Find where the given text appears and provide that cell's center as (x, y) coordinate. 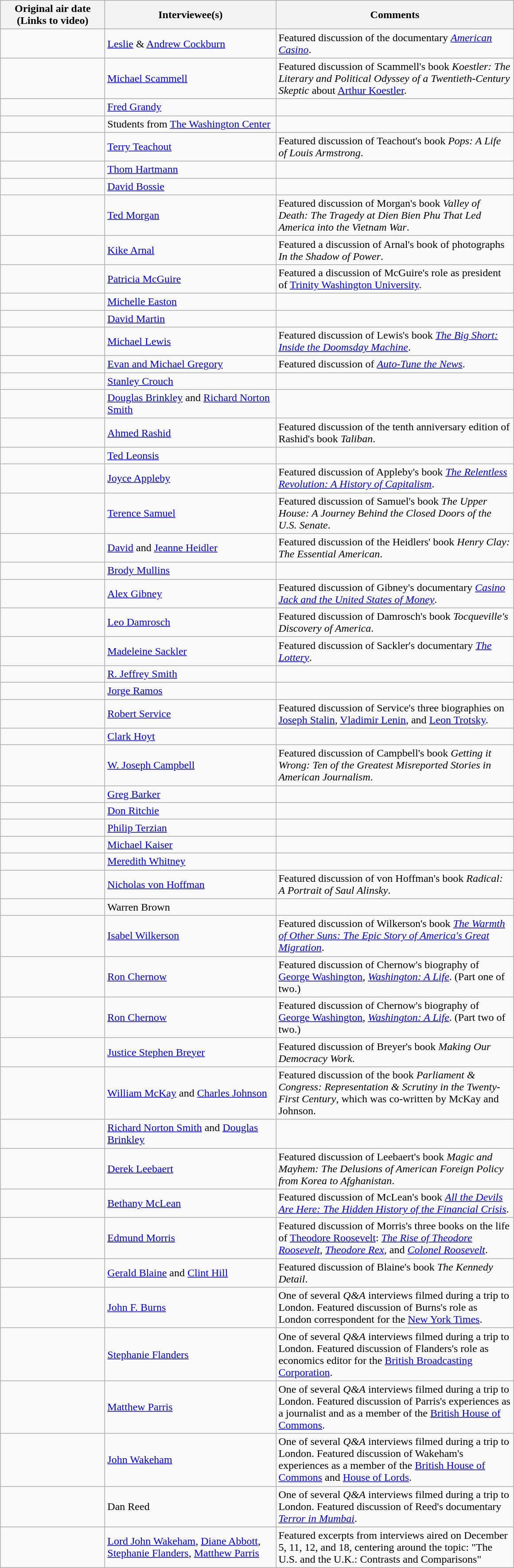
Michael Kaiser (191, 845)
Don Ritchie (191, 811)
Featured discussion of the tenth anniversary edition of Rashid's book Taliban. (395, 433)
Featured discussion of Damrosch's book Tocqueville's Discovery of America. (395, 622)
Dan Reed (191, 1506)
Thom Hartmann (191, 170)
Edmund Morris (191, 1238)
Interviewee(s) (191, 15)
Students from The Washington Center (191, 124)
Jorge Ramos (191, 691)
David and Jeanne Heidler (191, 548)
Featured discussion of the documentary American Casino. (395, 43)
Featured a discussion of McGuire's role as president of Trinity Washington University. (395, 279)
R. Jeffrey Smith (191, 674)
Featured discussion of Sackler's documentary The Lottery. (395, 651)
One of several Q&A interviews filmed during a trip to London. Featured discussion of Reed's documentary Terror in Mumbai. (395, 1506)
John F. Burns (191, 1308)
David Bossie (191, 186)
Kike Arnal (191, 250)
Philip Terzian (191, 828)
Leslie & Andrew Cockburn (191, 43)
Featured discussion of Chernow's biography of George Washington, Washington: A Life. (Part one of two.) (395, 977)
Featured discussion of Gibney's documentary Casino Jack and the United States of Money. (395, 593)
Douglas Brinkley and Richard Norton Smith (191, 404)
Michelle Easton (191, 301)
Featured discussion of Morgan's book Valley of Death: The Tragedy at Dien Bien Phu That Led America into the Vietnam War. (395, 215)
Leo Damrosch (191, 622)
Warren Brown (191, 907)
Robert Service (191, 714)
Gerald Blaine and Clint Hill (191, 1273)
Terence Samuel (191, 513)
Evan and Michael Gregory (191, 364)
Justice Stephen Breyer (191, 1052)
Derek Leebaert (191, 1169)
Featured discussion of Morris's three books on the life of Theodore Roosevelt: The Rise of Theodore Roosevelt, Theodore Rex, and Colonel Roosevelt. (395, 1238)
Clark Hoyt (191, 737)
Featured discussion of Chernow's biography of George Washington, Washington: A Life. (Part two of two.) (395, 1017)
Featured discussion of Breyer's book Making Our Democracy Work. (395, 1052)
Isabel Wilkerson (191, 936)
Alex Gibney (191, 593)
Ahmed Rashid (191, 433)
Madeleine Sackler (191, 651)
Joyce Appleby (191, 478)
Featured discussion of Samuel's book The Upper House: A Journey Behind the Closed Doors of the U.S. Senate. (395, 513)
Brody Mullins (191, 571)
Featured discussion of McLean's book All the Devils Are Here: The Hidden History of the Financial Crisis. (395, 1203)
Comments (395, 15)
Ted Morgan (191, 215)
Fred Grandy (191, 107)
Featured discussion of Wilkerson's book The Warmth of Other Suns: The Epic Story of America's Great Migration. (395, 936)
Stephanie Flanders (191, 1355)
Original air date(Links to video) (53, 15)
Featured discussion of Teachout's book Pops: A Life of Louis Armstrong. (395, 147)
Greg Barker (191, 794)
Lord John Wakeham, Diane Abbott, Stephanie Flanders, Matthew Parris (191, 1547)
Terry Teachout (191, 147)
Featured discussion of von Hoffman's book Radical: A Portrait of Saul Alinsky. (395, 884)
Patricia McGuire (191, 279)
Featured discussion of Scammell's book Koestler: The Literary and Political Odyssey of a Twentieth-Century Skeptic about Arthur Koestler. (395, 78)
William McKay and Charles Johnson (191, 1093)
Featured discussion of Service's three biographies on Joseph Stalin, Vladimir Lenin, and Leon Trotsky. (395, 714)
Meredith Whitney (191, 861)
Nicholas von Hoffman (191, 884)
Featured discussion of Blaine's book The Kennedy Detail. (395, 1273)
Matthew Parris (191, 1407)
Featured discussion of Auto-Tune the News. (395, 364)
Stanley Crouch (191, 381)
Featured discussion of the Heidlers' book Henry Clay: The Essential American. (395, 548)
One of several Q&A interviews filmed during a trip to London. Featured discussion of Burns's role as London correspondent for the New York Times. (395, 1308)
Featured discussion of Lewis's book The Big Short: Inside the Doomsday Machine. (395, 342)
Featured excerpts from interviews aired on December 5, 11, 12, and 18, centering around the topic: "The U.S. and the U.K.: Contrasts and Comparisons" (395, 1547)
John Wakeham (191, 1460)
Ted Leonsis (191, 456)
Bethany McLean (191, 1203)
Featured discussion of Leebaert's book Magic and Mayhem: The Delusions of American Foreign Policy from Korea to Afghanistan. (395, 1169)
Michael Lewis (191, 342)
Michael Scammell (191, 78)
Featured discussion of Campbell's book Getting it Wrong: Ten of the Greatest Misreported Stories in American Journalism. (395, 765)
Featured a discussion of Arnal's book of photographs In the Shadow of Power. (395, 250)
Richard Norton Smith and Douglas Brinkley (191, 1133)
David Martin (191, 318)
W. Joseph Campbell (191, 765)
Featured discussion of Appleby's book The Relentless Revolution: A History of Capitalism. (395, 478)
